Return the (x, y) coordinate for the center point of the cell that contains the specified text.  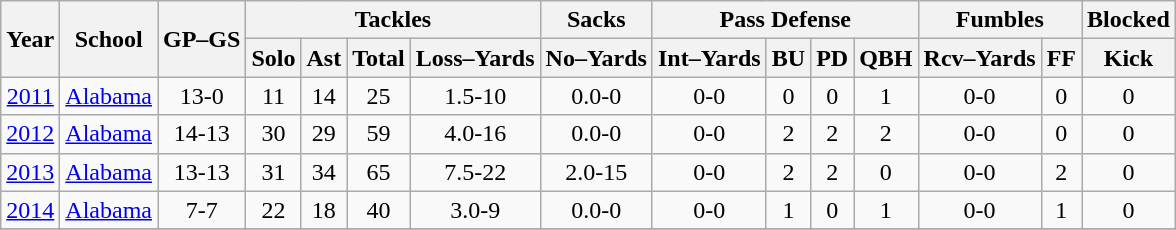
FF (1061, 58)
65 (379, 172)
Solo (274, 58)
Tackles (393, 20)
59 (379, 134)
Pass Defense (785, 20)
QBH (886, 58)
School (109, 39)
7-7 (202, 210)
14 (324, 96)
2.0-15 (596, 172)
22 (274, 210)
2011 (30, 96)
2014 (30, 210)
4.0-16 (475, 134)
3.0-9 (475, 210)
14-13 (202, 134)
31 (274, 172)
7.5-22 (475, 172)
PD (832, 58)
Int–Yards (709, 58)
11 (274, 96)
30 (274, 134)
29 (324, 134)
13-0 (202, 96)
Kick (1129, 58)
18 (324, 210)
2012 (30, 134)
Year (30, 39)
2013 (30, 172)
No–Yards (596, 58)
Total (379, 58)
Fumbles (1000, 20)
Sacks (596, 20)
13-13 (202, 172)
Ast (324, 58)
GP–GS (202, 39)
Rcv–Yards (980, 58)
BU (788, 58)
34 (324, 172)
25 (379, 96)
Blocked (1129, 20)
40 (379, 210)
1.5-10 (475, 96)
Loss–Yards (475, 58)
